Search for the cell housing the specified text and yield its (X, Y) center coordinate. 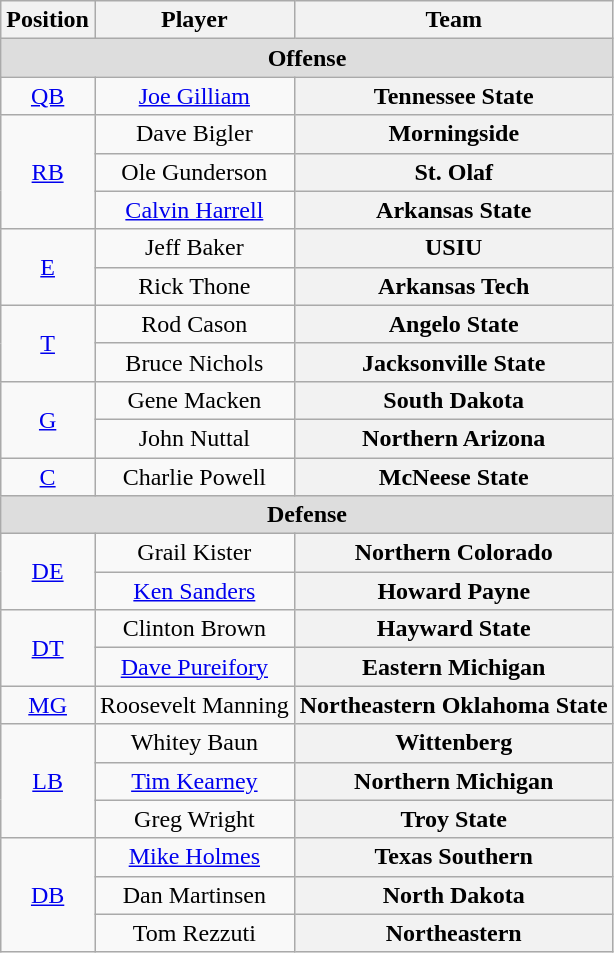
Texas Southern (454, 857)
LB (48, 781)
Team (454, 20)
St. Olaf (454, 172)
Howard Payne (454, 591)
Wittenberg (454, 743)
Roosevelt Manning (194, 705)
Angelo State (454, 324)
QB (48, 96)
Defense (307, 515)
RB (48, 172)
McNeese State (454, 477)
Jacksonville State (454, 362)
Dave Pureifory (194, 667)
Dan Martinsen (194, 895)
Arkansas Tech (454, 286)
Ole Gunderson (194, 172)
DE (48, 572)
Eastern Michigan (454, 667)
Offense (307, 58)
Mike Holmes (194, 857)
Joe Gilliam (194, 96)
Morningside (454, 134)
Arkansas State (454, 210)
USIU (454, 248)
T (48, 343)
North Dakota (454, 895)
G (48, 419)
Gene Macken (194, 400)
Northeastern Oklahoma State (454, 705)
Dave Bigler (194, 134)
Ken Sanders (194, 591)
Bruce Nichols (194, 362)
Northeastern (454, 933)
E (48, 267)
Tim Kearney (194, 781)
Clinton Brown (194, 629)
DB (48, 895)
Player (194, 20)
South Dakota (454, 400)
Northern Colorado (454, 553)
Greg Wright (194, 819)
Northern Arizona (454, 438)
John Nuttal (194, 438)
Northern Michigan (454, 781)
Tom Rezzuti (194, 933)
Hayward State (454, 629)
MG (48, 705)
Jeff Baker (194, 248)
Charlie Powell (194, 477)
Calvin Harrell (194, 210)
Troy State (454, 819)
Tennessee State (454, 96)
Grail Kister (194, 553)
Whitey Baun (194, 743)
Rod Cason (194, 324)
C (48, 477)
Position (48, 20)
DT (48, 648)
Rick Thone (194, 286)
